Search for the cell housing the specified text and yield its [x, y] center coordinate. 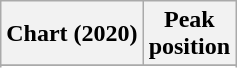
Peakposition [189, 34]
Chart (2020) [72, 34]
